Return [X, Y] of the center of cell containing provided text 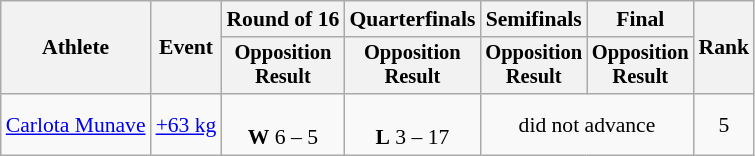
Athlete [76, 48]
Event [186, 48]
did not advance [586, 124]
L 3 – 17 [412, 124]
Rank [724, 48]
Round of 16 [282, 19]
W 6 – 5 [282, 124]
Quarterfinals [412, 19]
Final [640, 19]
Semifinals [534, 19]
+63 kg [186, 124]
5 [724, 124]
Carlota Munave [76, 124]
